Identify which cell holds the provided text, then report its (X, Y) central coordinate. 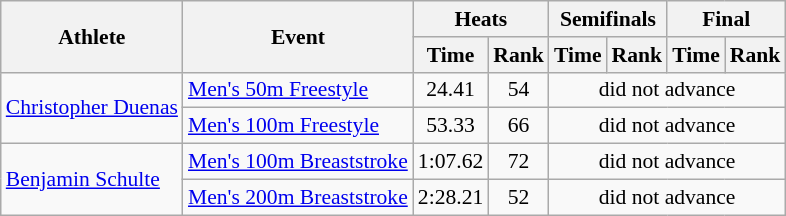
Semifinals (608, 19)
Athlete (92, 36)
66 (518, 126)
52 (518, 197)
Men's 50m Freestyle (298, 90)
24.41 (450, 90)
Men's 200m Breaststroke (298, 197)
2:28.21 (450, 197)
54 (518, 90)
Benjamin Schulte (92, 180)
1:07.62 (450, 162)
72 (518, 162)
Event (298, 36)
Final (726, 19)
Men's 100m Freestyle (298, 126)
Heats (481, 19)
53.33 (450, 126)
Men's 100m Breaststroke (298, 162)
Christopher Duenas (92, 108)
